Scan for the cell matching the given text and deliver its (x, y) coordinate at center. 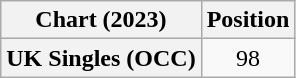
98 (248, 58)
UK Singles (OCC) (101, 58)
Chart (2023) (101, 20)
Position (248, 20)
